Output the [X, Y] coordinate of the center of the cell containing the given text.  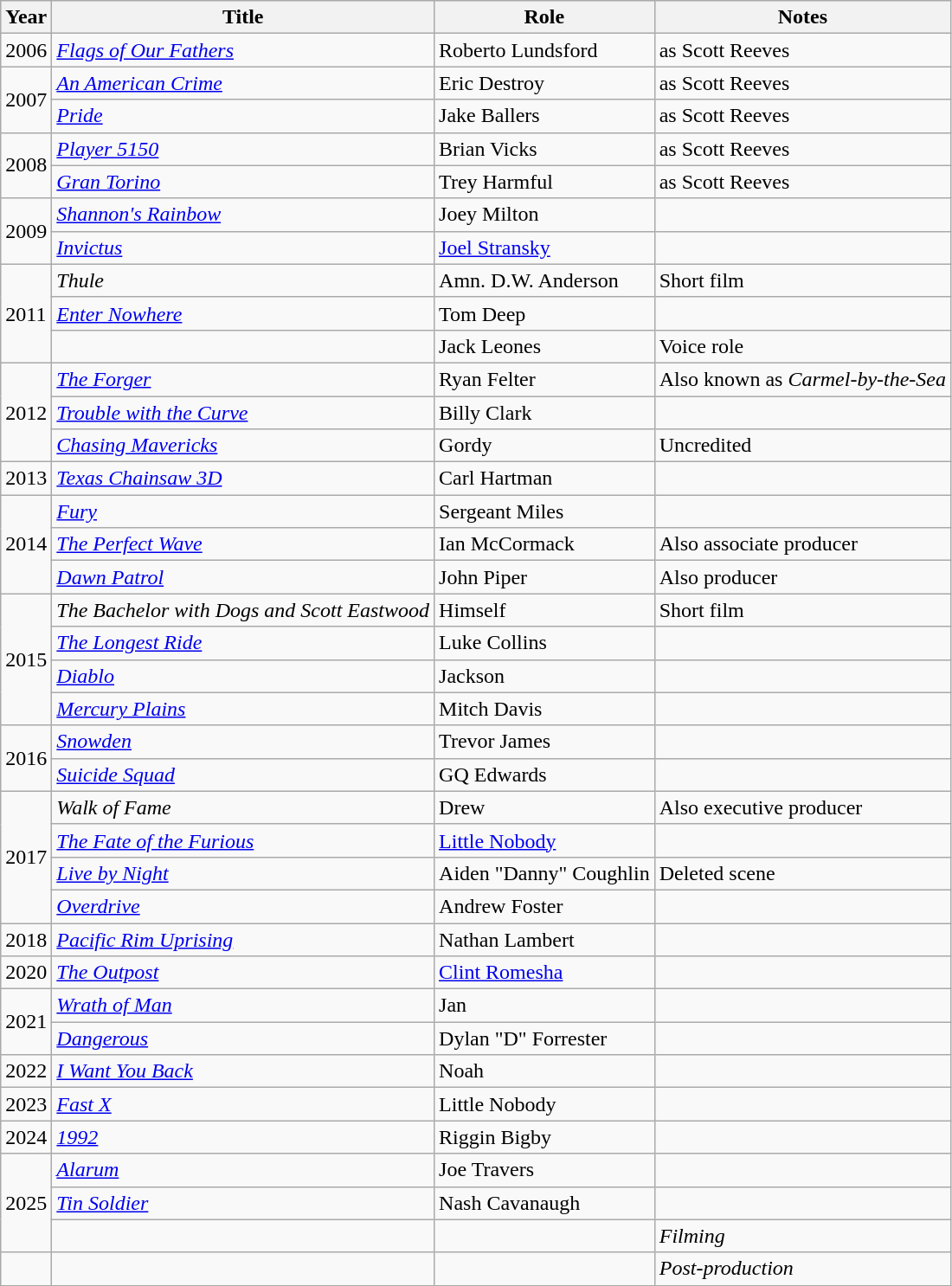
Mercury Plains [243, 709]
The Forger [243, 379]
2022 [26, 1071]
Ryan Felter [545, 379]
Invictus [243, 248]
Suicide Squad [243, 775]
I Want You Back [243, 1071]
2016 [26, 758]
Joey Milton [545, 215]
2018 [26, 939]
The Perfect Wave [243, 544]
Drew [545, 807]
Also associate producer [802, 544]
Jack Leones [545, 346]
Riggin Bigby [545, 1137]
Luke Collins [545, 643]
Clint Romesha [545, 973]
Flags of Our Fathers [243, 50]
Uncredited [802, 446]
2017 [26, 857]
John Piper [545, 577]
Joe Travers [545, 1170]
2013 [26, 479]
Walk of Fame [243, 807]
Alarum [243, 1170]
Enter Nowhere [243, 313]
2014 [26, 544]
Tom Deep [545, 313]
Aiden "Danny" Coughlin [545, 873]
The Longest Ride [243, 643]
Tin Soldier [243, 1203]
Voice role [802, 346]
Trouble with the Curve [243, 413]
Fury [243, 511]
Overdrive [243, 906]
2020 [26, 973]
2009 [26, 231]
Deleted scene [802, 873]
Billy Clark [545, 413]
Title [243, 17]
Andrew Foster [545, 906]
Dawn Patrol [243, 577]
Gordy [545, 446]
2012 [26, 412]
Snowden [243, 742]
An American Crime [243, 83]
Role [545, 17]
Shannon's Rainbow [243, 215]
Trevor James [545, 742]
2024 [26, 1137]
Texas Chainsaw 3D [243, 479]
2023 [26, 1104]
Jan [545, 1006]
2008 [26, 165]
GQ Edwards [545, 775]
Jake Ballers [545, 116]
Dylan "D" Forrester [545, 1038]
Chasing Mavericks [243, 446]
Pride [243, 116]
Player 5150 [243, 149]
2025 [26, 1203]
Nathan Lambert [545, 939]
Roberto Lundsford [545, 50]
1992 [243, 1137]
Also executive producer [802, 807]
Ian McCormack [545, 544]
Filming [802, 1236]
Eric Destroy [545, 83]
2007 [26, 100]
The Outpost [243, 973]
Carl Hartman [545, 479]
Also known as Carmel-by-the-Sea [802, 379]
Gran Torino [243, 182]
Himself [545, 610]
Also producer [802, 577]
Pacific Rim Uprising [243, 939]
Diablo [243, 676]
Joel Stransky [545, 248]
Post-production [802, 1269]
Fast X [243, 1104]
2011 [26, 313]
Amn. D.W. Anderson [545, 280]
The Bachelor with Dogs and Scott Eastwood [243, 610]
Jackson [545, 676]
Sergeant Miles [545, 511]
Trey Harmful [545, 182]
2006 [26, 50]
The Fate of the Furious [243, 840]
Thule [243, 280]
Wrath of Man [243, 1006]
Noah [545, 1071]
Dangerous [243, 1038]
Year [26, 17]
Notes [802, 17]
2015 [26, 659]
Live by Night [243, 873]
Mitch Davis [545, 709]
2021 [26, 1022]
Nash Cavanaugh [545, 1203]
Brian Vicks [545, 149]
